Return [X, Y] of the center of cell containing provided text 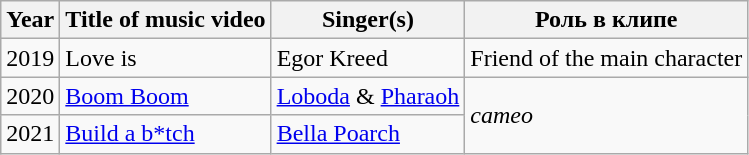
Singer(s) [368, 20]
Title of music video [166, 20]
Friend of the main character [606, 58]
2021 [30, 134]
Egor Kreed [368, 58]
Bella Poarch [368, 134]
2020 [30, 96]
Loboda & Pharaoh [368, 96]
Роль в клипе [606, 20]
Build a b*tch [166, 134]
cameo [606, 115]
Love is [166, 58]
Year [30, 20]
Boom Boom [166, 96]
2019 [30, 58]
